From the cell containing the given text, extract its center point as (X, Y) coordinate. 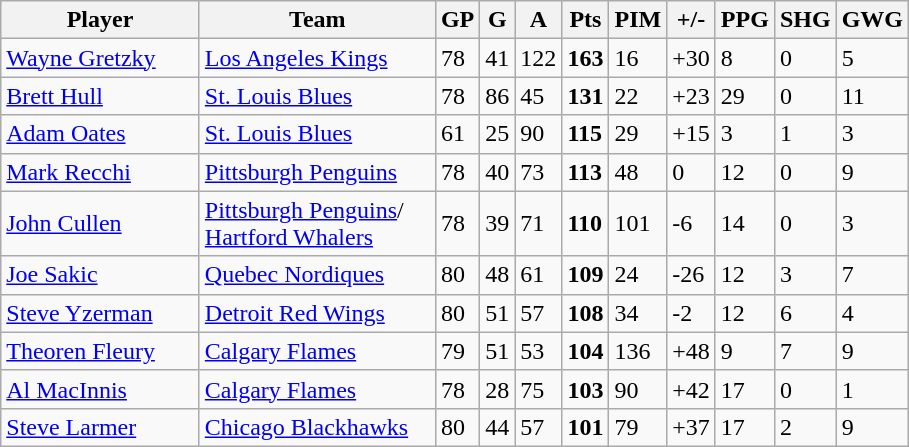
122 (538, 58)
41 (498, 58)
PIM (638, 20)
109 (586, 275)
Adam Oates (100, 134)
53 (538, 351)
110 (586, 224)
Chicago Blackhawks (317, 427)
PPG (744, 20)
45 (538, 96)
131 (586, 96)
G (498, 20)
24 (638, 275)
Pts (586, 20)
Detroit Red Wings (317, 313)
115 (586, 134)
-26 (692, 275)
71 (538, 224)
163 (586, 58)
Steve Larmer (100, 427)
Pittsburgh Penguins (317, 172)
Mark Recchi (100, 172)
A (538, 20)
34 (638, 313)
GWG (872, 20)
104 (586, 351)
+23 (692, 96)
39 (498, 224)
Al MacInnis (100, 389)
GP (457, 20)
Theoren Fleury (100, 351)
Wayne Gretzky (100, 58)
108 (586, 313)
+37 (692, 427)
16 (638, 58)
+42 (692, 389)
+30 (692, 58)
75 (538, 389)
6 (805, 313)
73 (538, 172)
40 (498, 172)
28 (498, 389)
+/- (692, 20)
Team (317, 20)
5 (872, 58)
22 (638, 96)
86 (498, 96)
11 (872, 96)
SHG (805, 20)
136 (638, 351)
Brett Hull (100, 96)
Quebec Nordiques (317, 275)
John Cullen (100, 224)
-6 (692, 224)
Pittsburgh Penguins/ Hartford Whalers (317, 224)
Joe Sakic (100, 275)
+15 (692, 134)
4 (872, 313)
103 (586, 389)
113 (586, 172)
Steve Yzerman (100, 313)
14 (744, 224)
Player (100, 20)
2 (805, 427)
+48 (692, 351)
Los Angeles Kings (317, 58)
25 (498, 134)
44 (498, 427)
8 (744, 58)
-2 (692, 313)
